Output the [X, Y] coordinate of the center of the cell containing the given text.  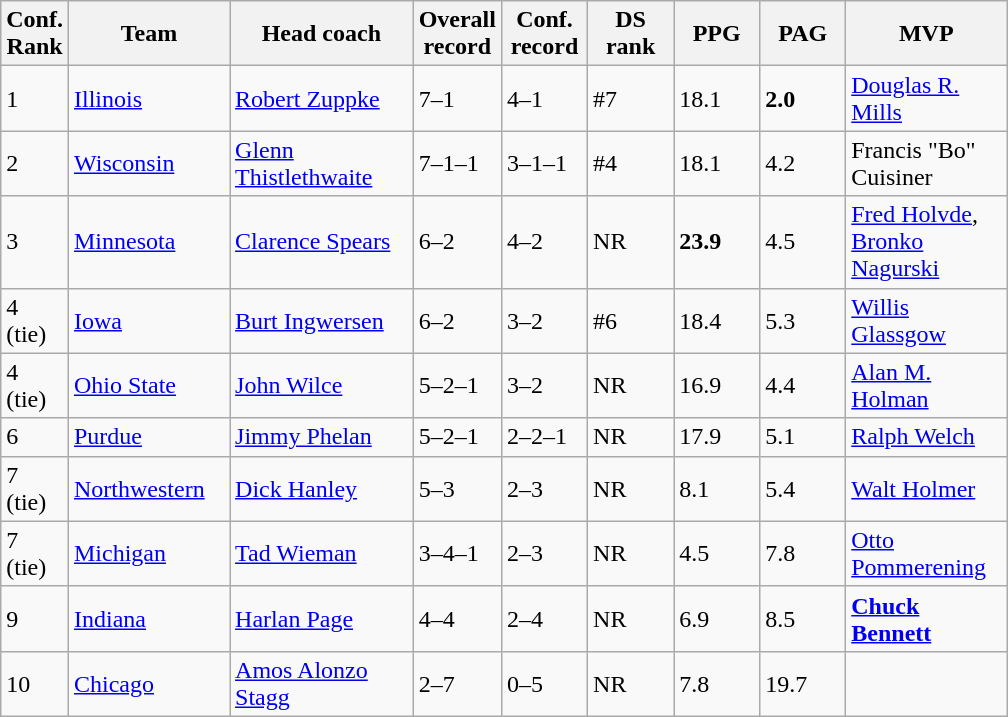
Team [148, 34]
5–3 [457, 488]
Otto Pommerening [926, 554]
9 [35, 618]
Purdue [148, 437]
PAG [803, 34]
2.0 [803, 98]
4–4 [457, 618]
Illinois [148, 98]
Minnesota [148, 242]
1 [35, 98]
Harlan Page [322, 618]
Conf. record [544, 34]
Willis Glassgow [926, 320]
Michigan [148, 554]
Tad Wieman [322, 554]
4–1 [544, 98]
Amos Alonzo Stagg [322, 684]
Walt Holmer [926, 488]
10 [35, 684]
2 [35, 164]
Chicago [148, 684]
2–4 [544, 618]
Alan M. Holman [926, 386]
Conf. Rank [35, 34]
Jimmy Phelan [322, 437]
4.4 [803, 386]
PPG [717, 34]
8.1 [717, 488]
23.9 [717, 242]
Wisconsin [148, 164]
Northwestern [148, 488]
Head coach [322, 34]
DSrank [631, 34]
4–2 [544, 242]
6 [35, 437]
Ohio State [148, 386]
2–2–1 [544, 437]
2–7 [457, 684]
#4 [631, 164]
7–1 [457, 98]
0–5 [544, 684]
Fred Holvde, Bronko Nagurski [926, 242]
8.5 [803, 618]
Indiana [148, 618]
#7 [631, 98]
Clarence Spears [322, 242]
5.1 [803, 437]
18.4 [717, 320]
16.9 [717, 386]
Dick Hanley [322, 488]
Glenn Thistlethwaite [322, 164]
5.3 [803, 320]
Ralph Welch [926, 437]
John Wilce [322, 386]
#6 [631, 320]
3–1–1 [544, 164]
3 [35, 242]
Burt Ingwersen [322, 320]
Douglas R. Mills [926, 98]
MVP [926, 34]
17.9 [717, 437]
19.7 [803, 684]
6.9 [717, 618]
Robert Zuppke [322, 98]
Chuck Bennett [926, 618]
4.2 [803, 164]
Francis "Bo" Cuisiner [926, 164]
3–4–1 [457, 554]
Iowa [148, 320]
5.4 [803, 488]
Overall record [457, 34]
7–1–1 [457, 164]
